Detect which cell encompasses the target text, then output its (X, Y) center coordinate. 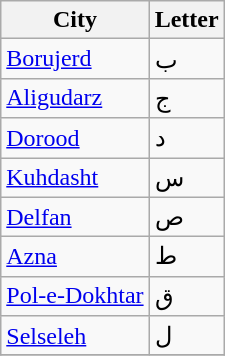
ب (186, 59)
Borujerd (75, 59)
س (186, 178)
Letter (186, 20)
Dorood (75, 138)
Aligudarz (75, 98)
Kuhdasht (75, 178)
City (75, 20)
Delfan (75, 217)
Azna (75, 257)
Pol-e-Dokhtar (75, 296)
ج (186, 98)
ل (186, 336)
ق (186, 296)
د (186, 138)
ط (186, 257)
ص (186, 217)
Selseleh (75, 336)
